From the cell containing the given text, extract its center point as [x, y] coordinate. 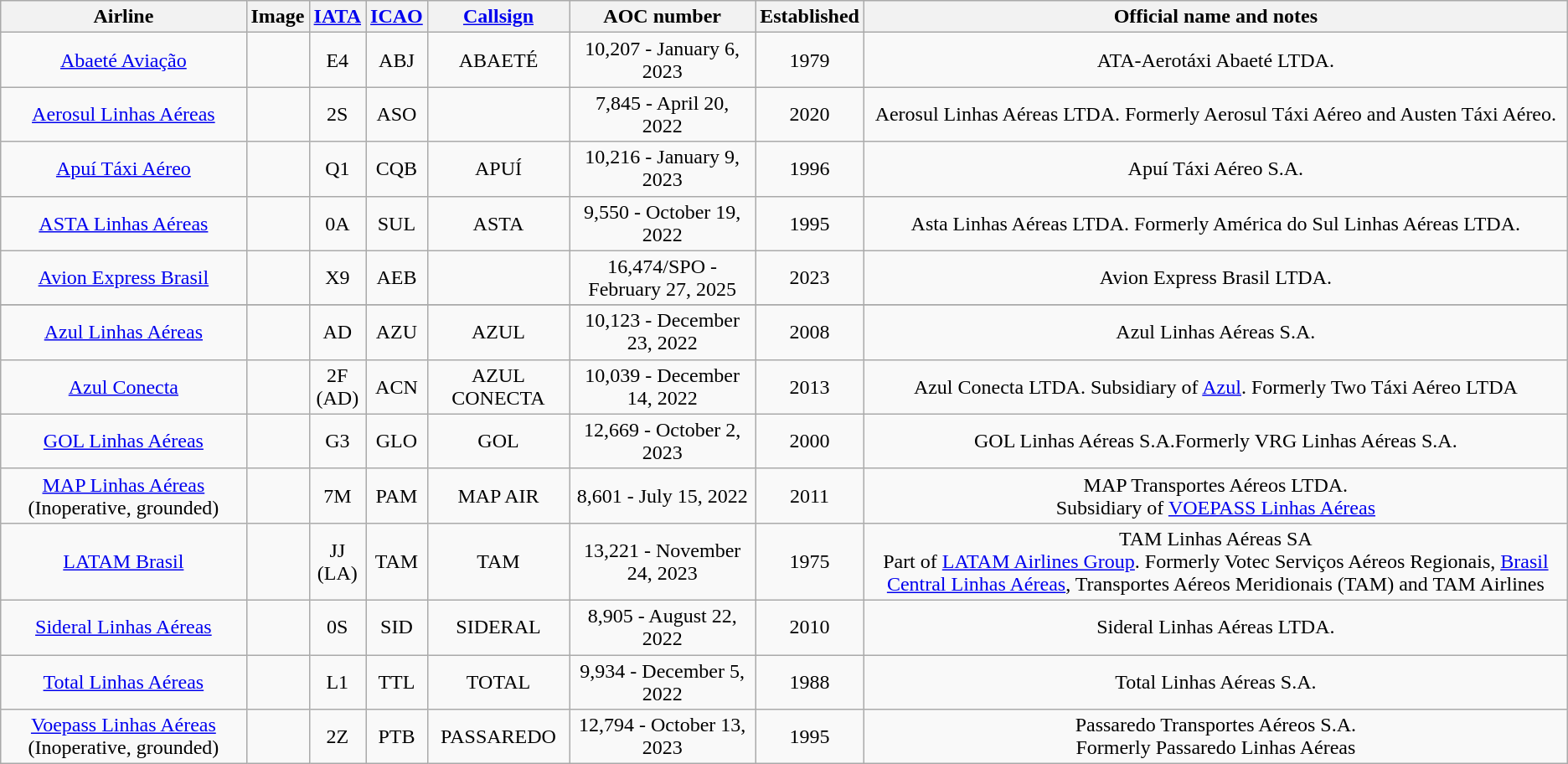
Aerosul Linhas Aéreas [124, 114]
SIDERAL [498, 627]
1979 [810, 60]
2F(AD) [338, 387]
2010 [810, 627]
2S [338, 114]
10,039 - December 14, 2022 [663, 387]
AOC number [663, 17]
ASTA [498, 223]
MAP Linhas Aéreas (Inoperative, grounded) [124, 496]
7M [338, 496]
Abaeté Aviação [124, 60]
10,207 - January 6, 2023 [663, 60]
Voepass Linhas Aéreas (Inoperative, grounded) [124, 737]
GOL Linhas Aéreas S.A.Formerly VRG Linhas Aéreas S.A. [1215, 441]
2008 [810, 332]
Official name and notes [1215, 17]
Q1 [338, 169]
TTL [397, 682]
Image [278, 17]
APUÍ [498, 169]
ASTA Linhas Aéreas [124, 223]
SID [397, 627]
LATAM Brasil [124, 561]
IATA [338, 17]
TOTAL [498, 682]
AD [338, 332]
Total Linhas Aéreas S.A. [1215, 682]
2000 [810, 441]
10,216 - January 9, 2023 [663, 169]
AZUL [498, 332]
Airline [124, 17]
AEB [397, 278]
ABAETÉ [498, 60]
Passaredo Transportes Aéreos S.A.Formerly Passaredo Linhas Aéreas [1215, 737]
MAP Transportes Aéreos LTDA. Subsidiary of VOEPASS Linhas Aéreas [1215, 496]
Total Linhas Aéreas [124, 682]
SUL [397, 223]
GLO [397, 441]
PAM [397, 496]
X9 [338, 278]
CQB [397, 169]
8,905 - August 22, 2022 [663, 627]
Apuí Táxi Aéreo [124, 169]
AZUL CONECTA [498, 387]
E4 [338, 60]
Avion Express Brasil LTDA. [1215, 278]
12,794 - October 13, 2023 [663, 737]
2Z [338, 737]
10,123 - December 23, 2022 [663, 332]
ACN [397, 387]
Azul Linhas Aéreas S.A. [1215, 332]
L1 [338, 682]
GOL [498, 441]
2011 [810, 496]
12,669 - October 2, 2023 [663, 441]
Aerosul Linhas Aéreas LTDA. Formerly Aerosul Táxi Aéreo and Austen Táxi Aéreo. [1215, 114]
Sideral Linhas Aéreas LTDA. [1215, 627]
0S [338, 627]
1975 [810, 561]
PTB [397, 737]
Azul Linhas Aéreas [124, 332]
Established [810, 17]
2020 [810, 114]
Azul Conecta [124, 387]
2023 [810, 278]
Callsign [498, 17]
7,845 - April 20, 2022 [663, 114]
8,601 - July 15, 2022 [663, 496]
ASO [397, 114]
ATA-Aerotáxi Abaeté LTDA. [1215, 60]
16,474/SPO - February 27, 2025 [663, 278]
JJ(LA) [338, 561]
GOL Linhas Aéreas [124, 441]
AZU [397, 332]
ABJ [397, 60]
Avion Express Brasil [124, 278]
1996 [810, 169]
9,934 - December 5, 2022 [663, 682]
Apuí Táxi Aéreo S.A. [1215, 169]
Sideral Linhas Aéreas [124, 627]
Azul Conecta LTDA. Subsidiary of Azul. Formerly Two Táxi Aéreo LTDA [1215, 387]
1988 [810, 682]
13,221 - November 24, 2023 [663, 561]
MAP AIR [498, 496]
2013 [810, 387]
G3 [338, 441]
9,550 - October 19, 2022 [663, 223]
0A [338, 223]
PASSAREDO [498, 737]
ICAO [397, 17]
Asta Linhas Aéreas LTDA. Formerly América do Sul Linhas Aéreas LTDA. [1215, 223]
